Provide the [X, Y] coordinate of the cell's center where the given text is located.  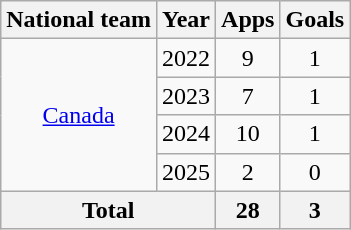
7 [248, 96]
2 [248, 172]
2024 [186, 134]
3 [315, 210]
Canada [79, 115]
2022 [186, 58]
9 [248, 58]
Total [108, 210]
28 [248, 210]
Year [186, 20]
10 [248, 134]
2023 [186, 96]
National team [79, 20]
Goals [315, 20]
0 [315, 172]
Apps [248, 20]
2025 [186, 172]
